From the cell containing the given text, extract its center point as (X, Y) coordinate. 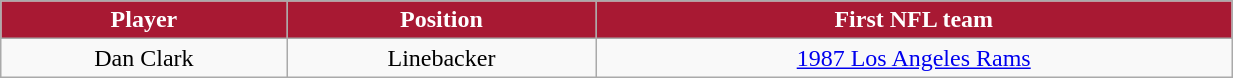
Position (442, 20)
First NFL team (914, 20)
Player (144, 20)
Dan Clark (144, 58)
Linebacker (442, 58)
1987 Los Angeles Rams (914, 58)
